Detect which cell encompasses the target text, then output its (X, Y) center coordinate. 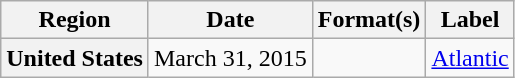
Atlantic (470, 58)
March 31, 2015 (230, 58)
Region (75, 20)
Format(s) (369, 20)
Date (230, 20)
Label (470, 20)
United States (75, 58)
